Search for the cell housing the specified text and yield its (x, y) center coordinate. 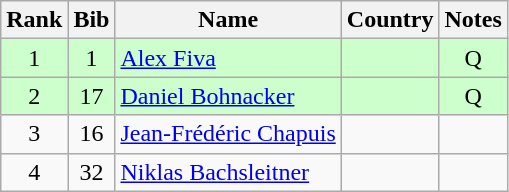
Bib (92, 20)
2 (34, 96)
16 (92, 134)
Jean-Frédéric Chapuis (228, 134)
Daniel Bohnacker (228, 96)
Rank (34, 20)
Country (390, 20)
4 (34, 172)
17 (92, 96)
Notes (473, 20)
3 (34, 134)
Niklas Bachsleitner (228, 172)
Name (228, 20)
32 (92, 172)
Alex Fiva (228, 58)
